Return the (x, y) coordinate for the center point of the cell that contains the specified text.  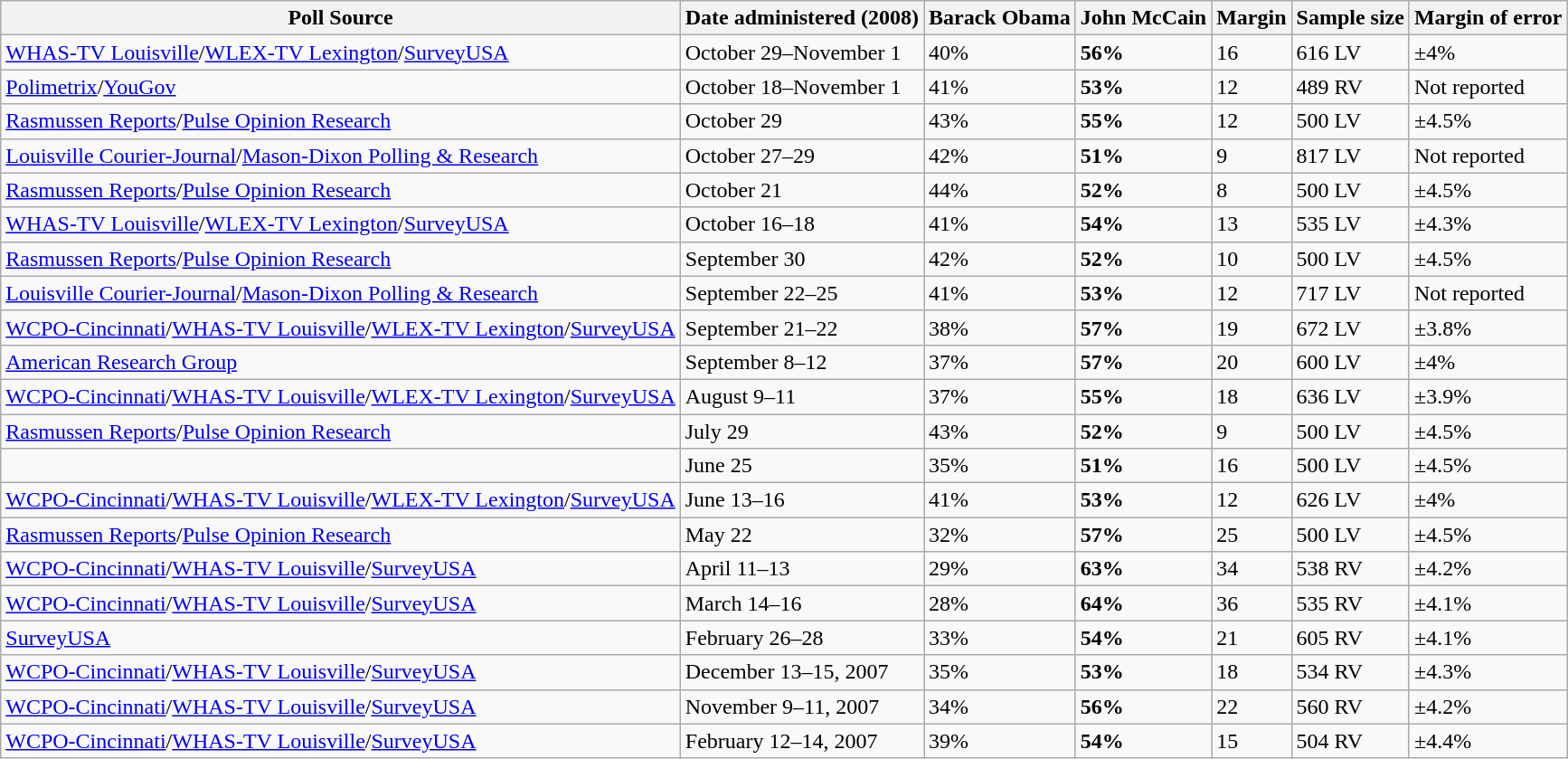
±3.9% (1488, 396)
August 9–11 (801, 396)
September 30 (801, 259)
63% (1143, 569)
±4.4% (1488, 741)
10 (1252, 259)
May 22 (801, 535)
June 13–16 (801, 500)
September 22–25 (801, 293)
15 (1252, 741)
Sample size (1350, 18)
717 LV (1350, 293)
November 9–11, 2007 (801, 707)
Barack Obama (1000, 18)
28% (1000, 603)
October 29 (801, 121)
Polimetrix/YouGov (341, 87)
March 14–16 (801, 603)
Poll Source (341, 18)
±3.8% (1488, 327)
39% (1000, 741)
489 RV (1350, 87)
626 LV (1350, 500)
38% (1000, 327)
817 LV (1350, 156)
34% (1000, 707)
October 18–November 1 (801, 87)
616 LV (1350, 52)
33% (1000, 638)
Date administered (2008) (801, 18)
672 LV (1350, 327)
September 21–22 (801, 327)
SurveyUSA (341, 638)
19 (1252, 327)
504 RV (1350, 741)
34 (1252, 569)
20 (1252, 362)
560 RV (1350, 707)
Margin of error (1488, 18)
September 8–12 (801, 362)
29% (1000, 569)
October 21 (801, 190)
8 (1252, 190)
538 RV (1350, 569)
21 (1252, 638)
Margin (1252, 18)
February 26–28 (801, 638)
June 25 (801, 466)
October 27–29 (801, 156)
April 11–13 (801, 569)
44% (1000, 190)
July 29 (801, 432)
600 LV (1350, 362)
64% (1143, 603)
October 16–18 (801, 224)
605 RV (1350, 638)
36 (1252, 603)
535 RV (1350, 603)
25 (1252, 535)
32% (1000, 535)
February 12–14, 2007 (801, 741)
13 (1252, 224)
22 (1252, 707)
John McCain (1143, 18)
636 LV (1350, 396)
American Research Group (341, 362)
December 13–15, 2007 (801, 672)
40% (1000, 52)
534 RV (1350, 672)
535 LV (1350, 224)
October 29–November 1 (801, 52)
